Detect which cell encompasses the target text, then output its (X, Y) center coordinate. 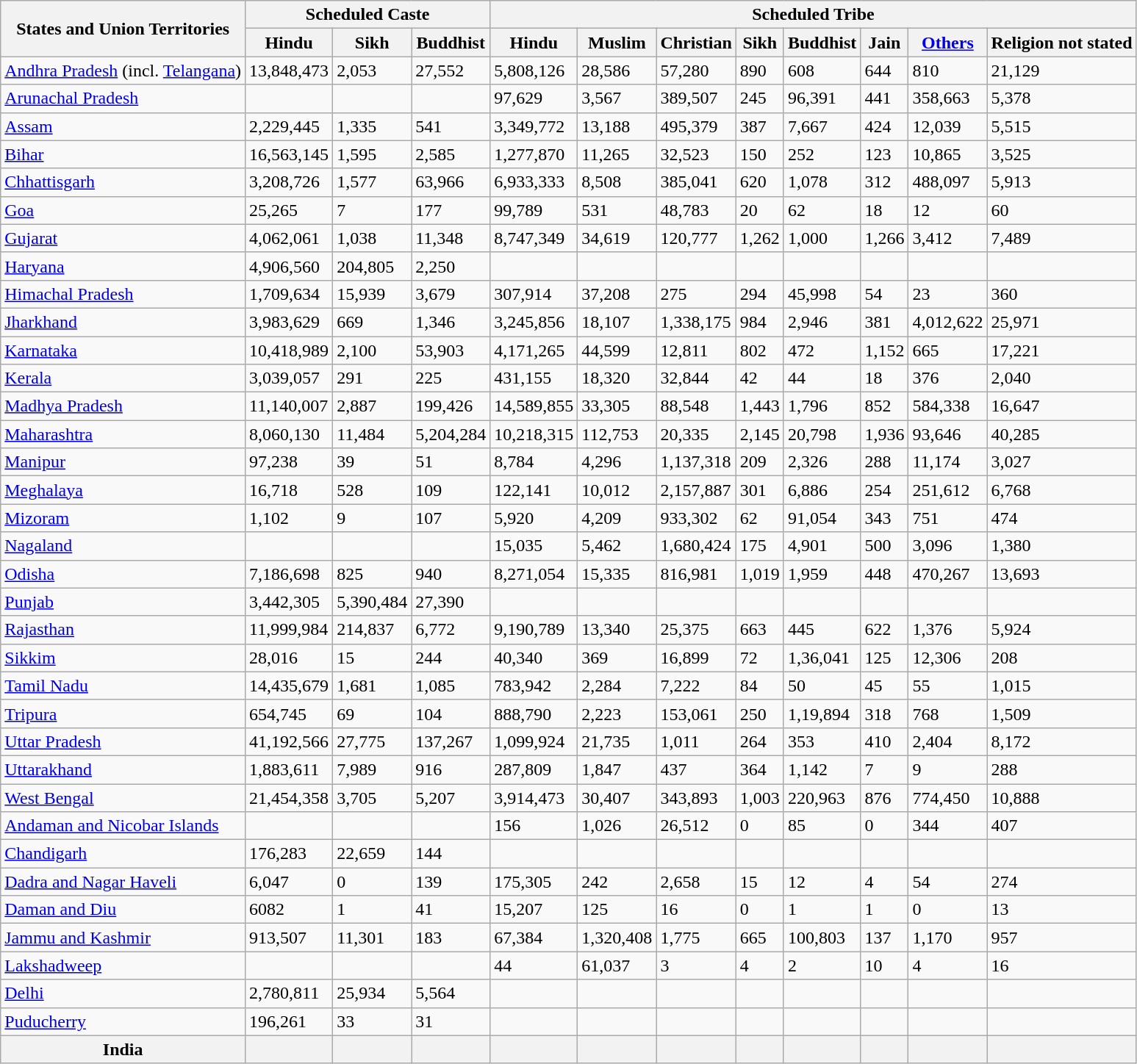
751 (948, 518)
Odisha (123, 574)
1,085 (451, 686)
6082 (290, 910)
448 (885, 574)
Daman and Diu (123, 910)
Tripura (123, 713)
2,946 (822, 322)
984 (760, 322)
Madhya Pradesh (123, 406)
Goa (123, 210)
2,887 (372, 406)
1,883,611 (290, 769)
244 (451, 658)
274 (1061, 882)
663 (760, 630)
196,261 (290, 1021)
474 (1061, 518)
West Bengal (123, 797)
112,753 (617, 434)
608 (822, 71)
13,848,473 (290, 71)
12,811 (696, 351)
12,039 (948, 126)
1,142 (822, 769)
53,903 (451, 351)
1,338,175 (696, 322)
11,484 (372, 434)
437 (696, 769)
1,335 (372, 126)
10 (885, 966)
3,679 (451, 294)
876 (885, 797)
156 (534, 826)
7,667 (822, 126)
531 (617, 210)
8,747,349 (534, 238)
1,003 (760, 797)
1,099,924 (534, 741)
6,768 (1061, 490)
852 (885, 406)
Scheduled Caste (367, 15)
5,920 (534, 518)
1,709,634 (290, 294)
890 (760, 71)
6,047 (290, 882)
5,207 (451, 797)
Himachal Pradesh (123, 294)
27,775 (372, 741)
470,267 (948, 574)
Punjab (123, 602)
Haryana (123, 266)
225 (451, 378)
42 (760, 378)
20 (760, 210)
25,934 (372, 993)
Bihar (123, 154)
Scheduled Tribe (813, 15)
1,577 (372, 182)
1,796 (822, 406)
1,038 (372, 238)
209 (760, 462)
150 (760, 154)
28,586 (617, 71)
Puducherry (123, 1021)
1,380 (1061, 546)
22,659 (372, 854)
8,784 (534, 462)
2,229,445 (290, 126)
Religion not stated (1061, 43)
Christian (696, 43)
913,507 (290, 938)
97,629 (534, 98)
381 (885, 322)
3,039,057 (290, 378)
3,442,305 (290, 602)
204,805 (372, 266)
802 (760, 351)
States and Union Territories (123, 29)
5,378 (1061, 98)
301 (760, 490)
424 (885, 126)
389,507 (696, 98)
18,320 (617, 378)
144 (451, 854)
644 (885, 71)
8,271,054 (534, 574)
1,595 (372, 154)
2,100 (372, 351)
175 (760, 546)
472 (822, 351)
Arunachal Pradesh (123, 98)
245 (760, 98)
3,245,856 (534, 322)
Muslim (617, 43)
774,450 (948, 797)
4,171,265 (534, 351)
2,585 (451, 154)
107 (451, 518)
30,407 (617, 797)
318 (885, 713)
1,509 (1061, 713)
104 (451, 713)
1,443 (760, 406)
Manipur (123, 462)
1,936 (885, 434)
41 (451, 910)
Andhra Pradesh (incl. Telangana) (123, 71)
183 (451, 938)
44,599 (617, 351)
7,222 (696, 686)
343,893 (696, 797)
407 (1061, 826)
307,914 (534, 294)
Gujarat (123, 238)
1,262 (760, 238)
153,061 (696, 713)
Lakshadweep (123, 966)
768 (948, 713)
60 (1061, 210)
32,523 (696, 154)
3,096 (948, 546)
16,647 (1061, 406)
Dadra and Nagar Haveli (123, 882)
287,809 (534, 769)
177 (451, 210)
2,040 (1061, 378)
2,284 (617, 686)
27,552 (451, 71)
294 (760, 294)
500 (885, 546)
33,305 (617, 406)
85 (822, 826)
23 (948, 294)
37,208 (617, 294)
3 (696, 966)
214,837 (372, 630)
387 (760, 126)
4,012,622 (948, 322)
20,798 (822, 434)
541 (451, 126)
Others (948, 43)
16,563,145 (290, 154)
1,775 (696, 938)
55 (948, 686)
5,204,284 (451, 434)
67,384 (534, 938)
57,280 (696, 71)
Mizoram (123, 518)
252 (822, 154)
13 (1061, 910)
6,886 (822, 490)
Sikkim (123, 658)
1,680,424 (696, 546)
888,790 (534, 713)
Uttarakhand (123, 769)
122,141 (534, 490)
28,016 (290, 658)
376 (948, 378)
275 (696, 294)
Chandigarh (123, 854)
816,981 (696, 574)
45,998 (822, 294)
Maharashtra (123, 434)
11,140,007 (290, 406)
11,348 (451, 238)
Karnataka (123, 351)
4,062,061 (290, 238)
5,390,484 (372, 602)
61,037 (617, 966)
2,250 (451, 266)
353 (822, 741)
10,888 (1061, 797)
33 (372, 1021)
8,060,130 (290, 434)
11,174 (948, 462)
5,808,126 (534, 71)
364 (760, 769)
445 (822, 630)
32,844 (696, 378)
11,265 (617, 154)
584,338 (948, 406)
783,942 (534, 686)
123 (885, 154)
620 (760, 182)
20,335 (696, 434)
916 (451, 769)
385,041 (696, 182)
8,172 (1061, 741)
Meghalaya (123, 490)
15,207 (534, 910)
84 (760, 686)
10,012 (617, 490)
7,489 (1061, 238)
Jammu and Kashmir (123, 938)
15,335 (617, 574)
3,705 (372, 797)
3,525 (1061, 154)
21,454,358 (290, 797)
6,772 (451, 630)
176,283 (290, 854)
1,011 (696, 741)
21,129 (1061, 71)
69 (372, 713)
Assam (123, 126)
1,152 (885, 351)
1,36,041 (822, 658)
4,906,560 (290, 266)
13,188 (617, 126)
63,966 (451, 182)
3,027 (1061, 462)
1,000 (822, 238)
358,663 (948, 98)
India (123, 1049)
10,865 (948, 154)
2,780,811 (290, 993)
1,277,870 (534, 154)
175,305 (534, 882)
933,302 (696, 518)
825 (372, 574)
Jain (885, 43)
1,376 (948, 630)
1,170 (948, 938)
369 (617, 658)
13,693 (1061, 574)
431,155 (534, 378)
139 (451, 882)
137 (885, 938)
3,914,473 (534, 797)
Andaman and Nicobar Islands (123, 826)
15,939 (372, 294)
Rajasthan (123, 630)
1,026 (617, 826)
11,999,984 (290, 630)
3,567 (617, 98)
25,375 (696, 630)
17,221 (1061, 351)
13,340 (617, 630)
48,783 (696, 210)
41,192,566 (290, 741)
495,379 (696, 126)
97,238 (290, 462)
Jharkhand (123, 322)
242 (617, 882)
16,718 (290, 490)
34,619 (617, 238)
50 (822, 686)
441 (885, 98)
Kerala (123, 378)
Tamil Nadu (123, 686)
Uttar Pradesh (123, 741)
251,612 (948, 490)
1,019 (760, 574)
5,515 (1061, 126)
25,971 (1061, 322)
957 (1061, 938)
254 (885, 490)
91,054 (822, 518)
528 (372, 490)
7,989 (372, 769)
93,646 (948, 434)
2,326 (822, 462)
940 (451, 574)
264 (760, 741)
2,658 (696, 882)
2,053 (372, 71)
1,320,408 (617, 938)
654,745 (290, 713)
18,107 (617, 322)
25,265 (290, 210)
99,789 (534, 210)
Chhattisgarh (123, 182)
8,508 (617, 182)
1,19,894 (822, 713)
250 (760, 713)
40,285 (1061, 434)
51 (451, 462)
26,512 (696, 826)
88,548 (696, 406)
72 (760, 658)
410 (885, 741)
45 (885, 686)
5,564 (451, 993)
4,901 (822, 546)
1,102 (290, 518)
810 (948, 71)
31 (451, 1021)
5,913 (1061, 182)
1,681 (372, 686)
2,145 (760, 434)
11,301 (372, 938)
12,306 (948, 658)
2 (822, 966)
312 (885, 182)
7,186,698 (290, 574)
40,340 (534, 658)
3,983,629 (290, 322)
2,157,887 (696, 490)
Delhi (123, 993)
4,296 (617, 462)
5,924 (1061, 630)
15,035 (534, 546)
14,589,855 (534, 406)
10,218,315 (534, 434)
Nagaland (123, 546)
343 (885, 518)
96,391 (822, 98)
3,349,772 (534, 126)
21,735 (617, 741)
2,223 (617, 713)
488,097 (948, 182)
344 (948, 826)
1,078 (822, 182)
669 (372, 322)
1,847 (617, 769)
4,209 (617, 518)
9,190,789 (534, 630)
3,412 (948, 238)
360 (1061, 294)
220,963 (822, 797)
10,418,989 (290, 351)
1,137,318 (696, 462)
27,390 (451, 602)
137,267 (451, 741)
1,266 (885, 238)
100,803 (822, 938)
2,404 (948, 741)
16,899 (696, 658)
622 (885, 630)
14,435,679 (290, 686)
39 (372, 462)
120,777 (696, 238)
1,959 (822, 574)
109 (451, 490)
3,208,726 (290, 182)
1,015 (1061, 686)
5,462 (617, 546)
199,426 (451, 406)
291 (372, 378)
6,933,333 (534, 182)
208 (1061, 658)
1,346 (451, 322)
